Provide the [X, Y] coordinate of the cell's center where the given text is located.  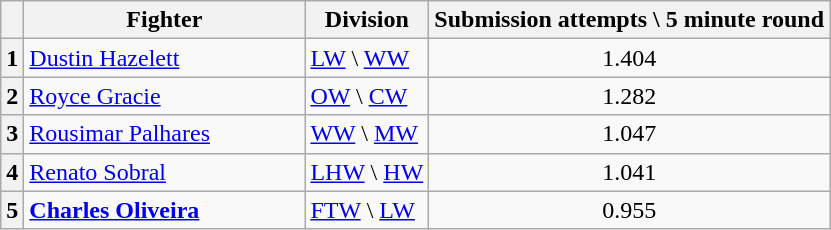
1.404 [630, 58]
3 [12, 134]
1 [12, 58]
LHW \ HW [367, 172]
Submission attempts \ 5 minute round [630, 20]
0.955 [630, 210]
Charles Oliveira [164, 210]
Division [367, 20]
1.047 [630, 134]
Royce Gracie [164, 96]
4 [12, 172]
5 [12, 210]
2 [12, 96]
1.282 [630, 96]
OW \ CW [367, 96]
Dustin Hazelett [164, 58]
FTW \ LW [367, 210]
WW \ MW [367, 134]
Renato Sobral [164, 172]
Fighter [164, 20]
1.041 [630, 172]
LW \ WW [367, 58]
Rousimar Palhares [164, 134]
